Return the [x, y] coordinate for the center point of the cell that contains the specified text.  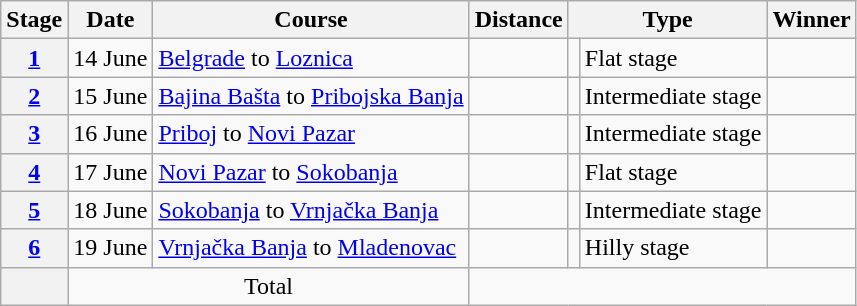
Distance [518, 20]
Date [110, 20]
Novi Pazar to Sokobanja [311, 172]
18 June [110, 210]
Vrnjačka Banja to Mladenovac [311, 248]
Winner [812, 20]
14 June [110, 58]
Hilly stage [673, 248]
Stage [34, 20]
Bajina Bašta to Pribojska Banja [311, 96]
Type [668, 20]
6 [34, 248]
Belgrade to Loznica [311, 58]
16 June [110, 134]
3 [34, 134]
4 [34, 172]
5 [34, 210]
1 [34, 58]
Sokobanja to Vrnjačka Banja [311, 210]
17 June [110, 172]
19 June [110, 248]
Course [311, 20]
Priboj to Novi Pazar [311, 134]
15 June [110, 96]
Total [268, 286]
2 [34, 96]
